Detect which cell encompasses the target text, then output its [x, y] center coordinate. 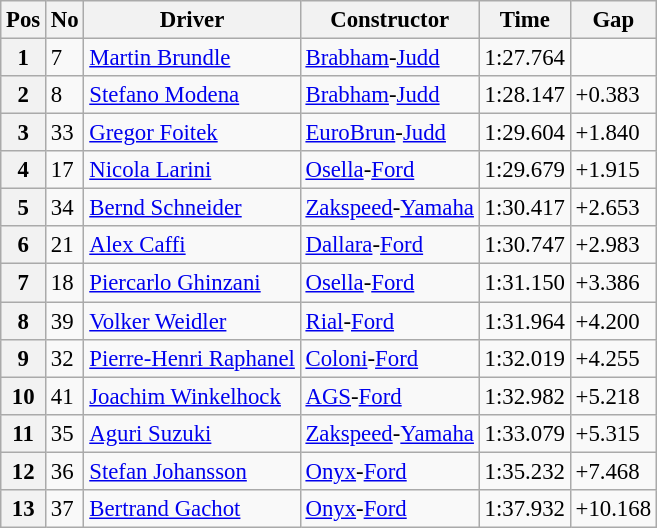
13 [24, 509]
1:27.764 [524, 58]
Piercarlo Ghinzani [192, 283]
4 [24, 170]
Rial-Ford [390, 321]
34 [65, 208]
Bernd Schneider [192, 208]
1:29.679 [524, 170]
Martin Brundle [192, 58]
11 [24, 433]
+1.915 [613, 170]
EuroBrun-Judd [390, 133]
36 [65, 471]
1:28.147 [524, 95]
+3.386 [613, 283]
1:33.079 [524, 433]
1:31.150 [524, 283]
Gap [613, 20]
1:37.932 [524, 509]
Aguri Suzuki [192, 433]
Driver [192, 20]
+2.653 [613, 208]
Volker Weidler [192, 321]
+2.983 [613, 245]
Stefano Modena [192, 95]
Pos [24, 20]
+1.840 [613, 133]
1:35.232 [524, 471]
37 [65, 509]
Alex Caffi [192, 245]
1 [24, 58]
21 [65, 245]
35 [65, 433]
33 [65, 133]
Pierre-Henri Raphanel [192, 358]
+5.218 [613, 396]
+5.315 [613, 433]
No [65, 20]
AGS-Ford [390, 396]
1:32.982 [524, 396]
1:31.964 [524, 321]
Time [524, 20]
Dallara-Ford [390, 245]
1:32.019 [524, 358]
+10.168 [613, 509]
Joachim Winkelhock [192, 396]
+4.255 [613, 358]
41 [65, 396]
Coloni-Ford [390, 358]
Bertrand Gachot [192, 509]
3 [24, 133]
32 [65, 358]
Constructor [390, 20]
2 [24, 95]
18 [65, 283]
+0.383 [613, 95]
1:29.604 [524, 133]
+4.200 [613, 321]
Nicola Larini [192, 170]
6 [24, 245]
Gregor Foitek [192, 133]
1:30.417 [524, 208]
39 [65, 321]
1:30.747 [524, 245]
5 [24, 208]
12 [24, 471]
9 [24, 358]
10 [24, 396]
17 [65, 170]
+7.468 [613, 471]
Stefan Johansson [192, 471]
